Determine the (X, Y) coordinate at the center of the cell enclosing the given text.  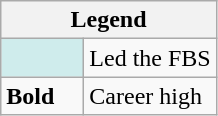
Career high (150, 96)
Led the FBS (150, 58)
Legend (108, 20)
Bold (42, 96)
